Extract the [X, Y] coordinate from the center of the cell holding the provided text.  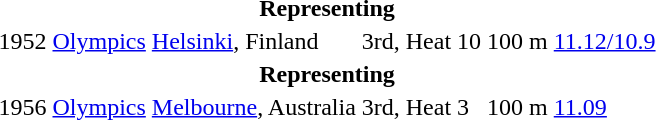
Helsinki, Finland [254, 41]
Olympics [99, 41]
3rd, Heat 10 [421, 41]
100 m [518, 41]
